From the cell containing the given text, extract its center point as [x, y] coordinate. 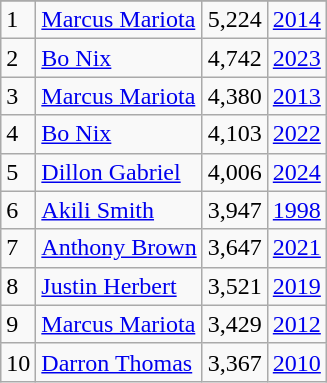
8 [18, 286]
Darron Thomas [119, 362]
Dillon Gabriel [119, 172]
3 [18, 96]
9 [18, 324]
3,367 [234, 362]
2010 [296, 362]
4,103 [234, 134]
3,521 [234, 286]
Akili Smith [119, 210]
3,947 [234, 210]
2013 [296, 96]
4,380 [234, 96]
5,224 [234, 20]
2014 [296, 20]
7 [18, 248]
2022 [296, 134]
2021 [296, 248]
3,429 [234, 324]
5 [18, 172]
Anthony Brown [119, 248]
2024 [296, 172]
10 [18, 362]
2012 [296, 324]
1998 [296, 210]
Justin Herbert [119, 286]
1 [18, 20]
4,742 [234, 58]
4,006 [234, 172]
6 [18, 210]
2 [18, 58]
2019 [296, 286]
2023 [296, 58]
3,647 [234, 248]
4 [18, 134]
